Return [x, y] of the center of cell containing provided text 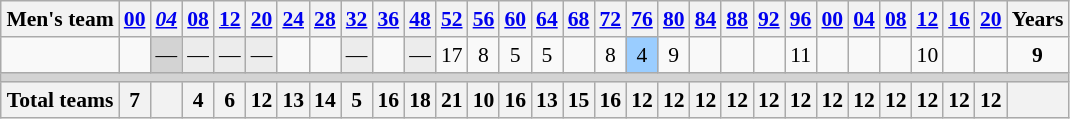
28 [325, 19]
52 [452, 19]
18 [420, 101]
7 [135, 101]
64 [547, 19]
15 [579, 101]
11 [801, 55]
36 [388, 19]
24 [293, 19]
Years [1038, 19]
17 [452, 55]
21 [452, 101]
6 [230, 101]
Men's team [60, 19]
Total teams [60, 101]
92 [769, 19]
76 [642, 19]
72 [610, 19]
56 [484, 19]
60 [515, 19]
32 [357, 19]
84 [706, 19]
96 [801, 19]
88 [737, 19]
68 [579, 19]
80 [674, 19]
14 [325, 101]
48 [420, 19]
